Output the (x, y) coordinate of the center of the cell containing the given text.  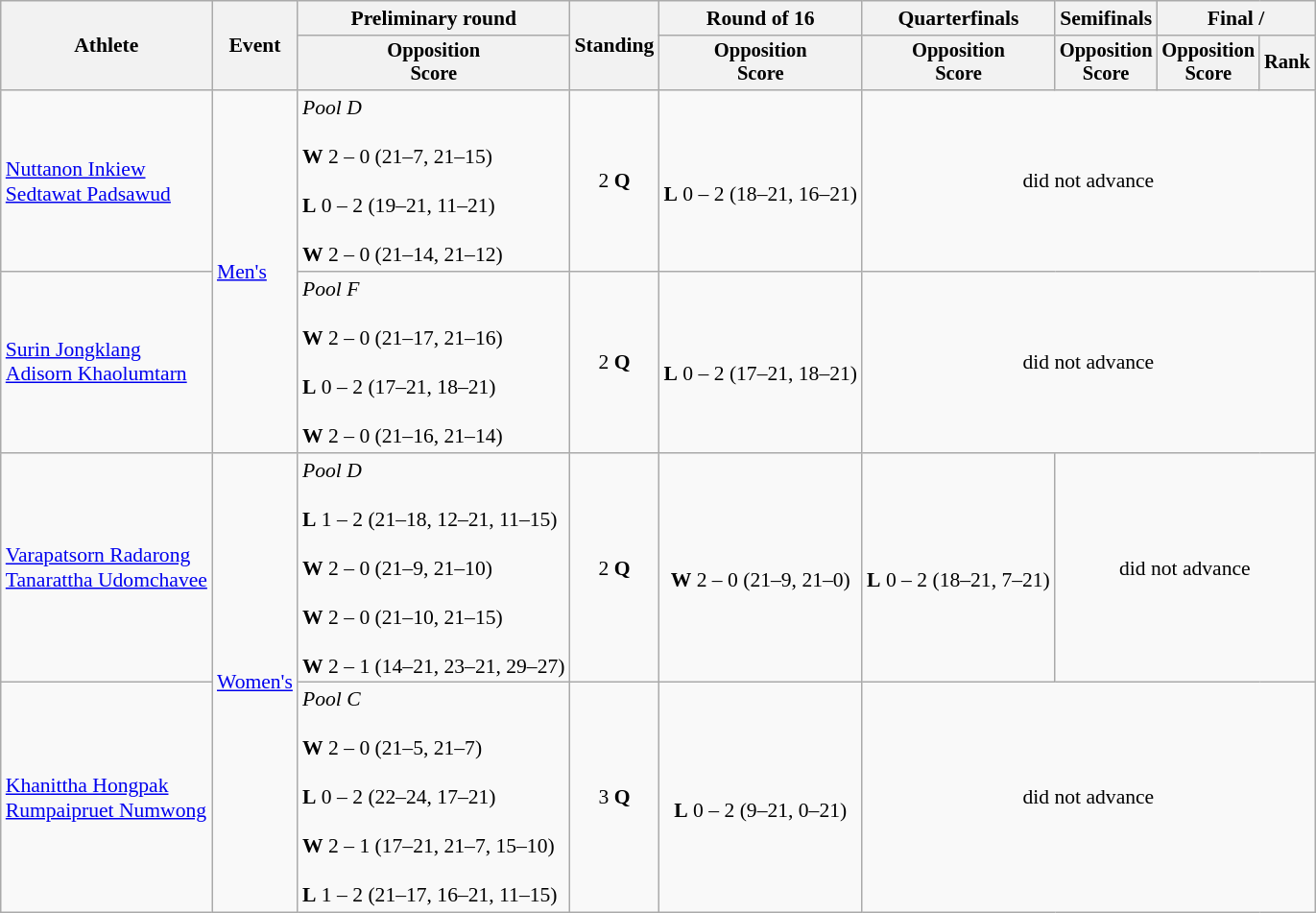
Women's (255, 684)
Athlete (107, 46)
Event (255, 46)
Semifinals (1106, 18)
L 0 – 2 (9–21, 0–21) (760, 798)
3 Q (614, 798)
L 0 – 2 (18–21, 7–21) (958, 568)
Standing (614, 46)
Rank (1287, 63)
W 2 – 0 (21–9, 21–0) (760, 568)
Nuttanon InkiewSedtawat Padsawud (107, 180)
Surin JongklangAdisorn Khaolumtarn (107, 363)
Khanittha HongpakRumpaipruet Numwong (107, 798)
Round of 16 (760, 18)
L 0 – 2 (17–21, 18–21) (760, 363)
Varapatsorn RadarongTanarattha Udomchavee (107, 568)
Preliminary round (434, 18)
Pool DW 2 – 0 (21–7, 21–15) L 0 – 2 (19–21, 11–21) W 2 – 0 (21–14, 21–12) (434, 180)
L 0 – 2 (18–21, 16–21) (760, 180)
Final / (1235, 18)
Pool D L 1 – 2 (21–18, 12–21, 11–15) W 2 – 0 (21–9, 21–10) W 2 – 0 (21–10, 21–15) W 2 – 1 (14–21, 23–21, 29–27) (434, 568)
Pool F W 2 – 0 (21–17, 21–16) L 0 – 2 (17–21, 18–21) W 2 – 0 (21–16, 21–14) (434, 363)
Pool CW 2 – 0 (21–5, 21–7) L 0 – 2 (22–24, 17–21) W 2 – 1 (17–21, 21–7, 15–10) L 1 – 2 (21–17, 16–21, 11–15) (434, 798)
Quarterfinals (958, 18)
Men's (255, 271)
